Scan for the cell matching the given text and deliver its [x, y] coordinate at center. 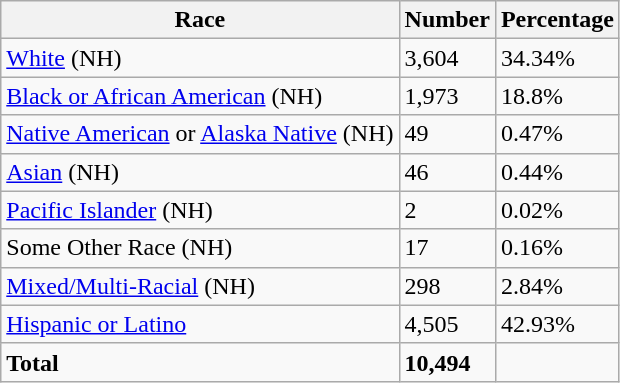
Asian (NH) [200, 172]
0.16% [557, 248]
1,973 [447, 96]
Total [200, 362]
4,505 [447, 324]
Pacific Islander (NH) [200, 210]
298 [447, 286]
49 [447, 134]
0.44% [557, 172]
2.84% [557, 286]
Hispanic or Latino [200, 324]
Some Other Race (NH) [200, 248]
34.34% [557, 58]
Native American or Alaska Native (NH) [200, 134]
Race [200, 20]
Percentage [557, 20]
3,604 [447, 58]
18.8% [557, 96]
17 [447, 248]
10,494 [447, 362]
0.02% [557, 210]
Black or African American (NH) [200, 96]
2 [447, 210]
42.93% [557, 324]
46 [447, 172]
Number [447, 20]
0.47% [557, 134]
White (NH) [200, 58]
Mixed/Multi-Racial (NH) [200, 286]
